Find where the given text appears and provide that cell's center as [X, Y] coordinate. 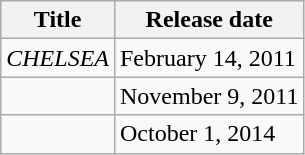
October 1, 2014 [208, 134]
Release date [208, 20]
November 9, 2011 [208, 96]
CHELSEA [58, 58]
February 14, 2011 [208, 58]
Title [58, 20]
